Locate the cell with the specified text and output its [X, Y] center coordinate. 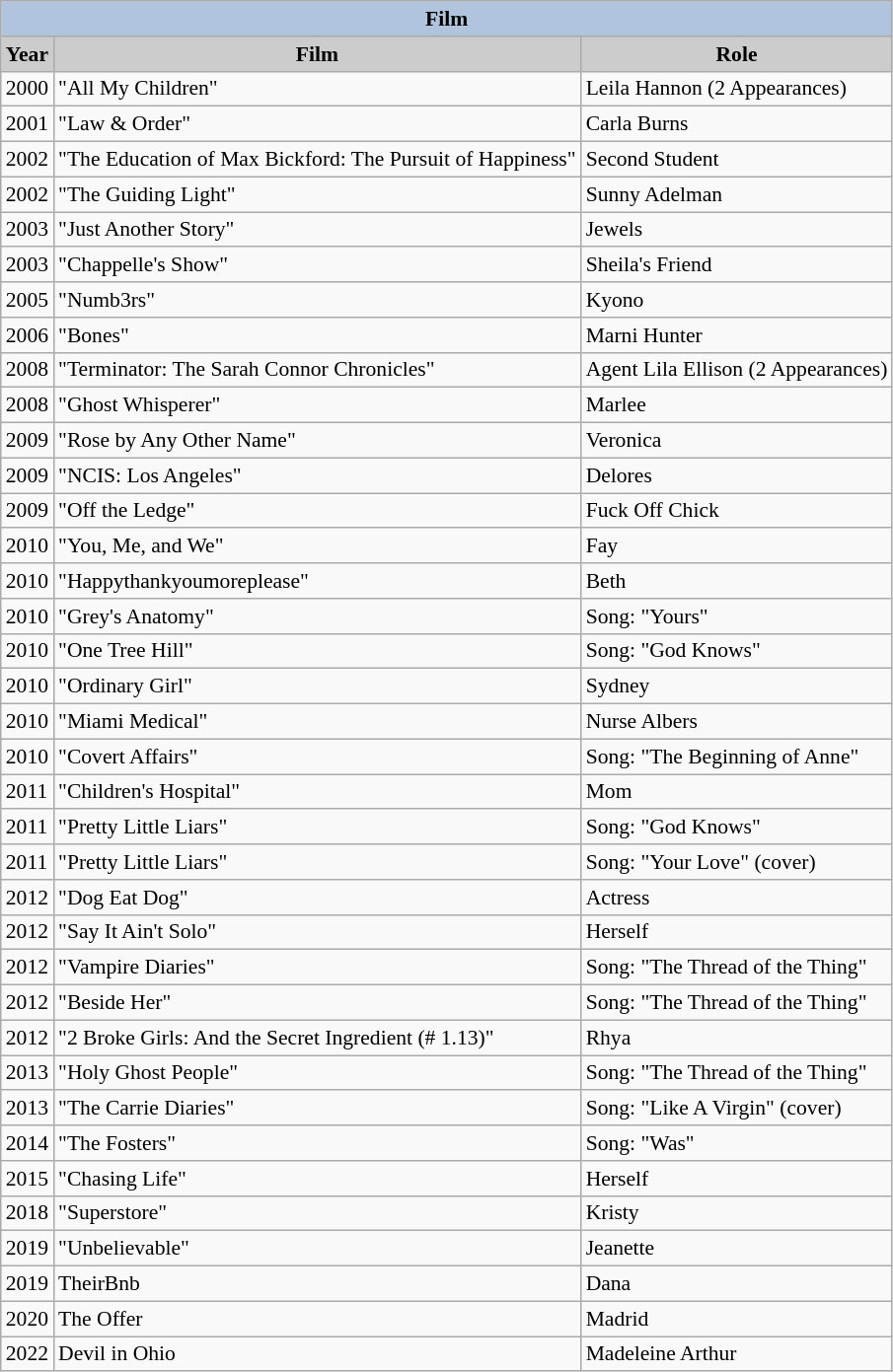
"Holy Ghost People" [318, 1073]
Agent Lila Ellison (2 Appearances) [737, 370]
Leila Hannon (2 Appearances) [737, 89]
Song: "Like A Virgin" (cover) [737, 1109]
Role [737, 54]
Rhya [737, 1038]
"Just Another Story" [318, 230]
"Dog Eat Dog" [318, 898]
Madrid [737, 1319]
"Covert Affairs" [318, 757]
2006 [28, 335]
"Beside Her" [318, 1003]
2020 [28, 1319]
Song: "Your Love" (cover) [737, 862]
The Offer [318, 1319]
"The Education of Max Bickford: The Pursuit of Happiness" [318, 160]
Actress [737, 898]
"Ordinary Girl" [318, 686]
"Law & Order" [318, 124]
Veronica [737, 441]
Sydney [737, 686]
2001 [28, 124]
"One Tree Hill" [318, 651]
"Superstore" [318, 1213]
Fay [737, 546]
"The Fosters" [318, 1143]
2014 [28, 1143]
Marni Hunter [737, 335]
"Unbelievable" [318, 1249]
"Happythankyoumoreplease" [318, 581]
"You, Me, and We" [318, 546]
Devil in Ohio [318, 1354]
TheirBnb [318, 1284]
"Bones" [318, 335]
"Vampire Diaries" [318, 968]
2005 [28, 300]
"Off the Ledge" [318, 511]
2000 [28, 89]
Song: "The Beginning of Anne" [737, 757]
Jewels [737, 230]
Kristy [737, 1213]
"NCIS: Los Angeles" [318, 475]
"The Guiding Light" [318, 194]
"Numb3rs" [318, 300]
"Chappelle's Show" [318, 265]
"Ghost Whisperer" [318, 405]
Dana [737, 1284]
2018 [28, 1213]
Sheila's Friend [737, 265]
"Children's Hospital" [318, 792]
"Grey's Anatomy" [318, 616]
"Rose by Any Other Name" [318, 441]
"Say It Ain't Solo" [318, 932]
Song: "Was" [737, 1143]
Song: "Yours" [737, 616]
Fuck Off Chick [737, 511]
Carla Burns [737, 124]
"Miami Medical" [318, 722]
Marlee [737, 405]
Beth [737, 581]
Delores [737, 475]
Sunny Adelman [737, 194]
Mom [737, 792]
Madeleine Arthur [737, 1354]
Year [28, 54]
Jeanette [737, 1249]
"2 Broke Girls: And the Secret Ingredient (# 1.13)" [318, 1038]
Second Student [737, 160]
2015 [28, 1179]
Kyono [737, 300]
2022 [28, 1354]
"All My Children" [318, 89]
Nurse Albers [737, 722]
"The Carrie Diaries" [318, 1109]
"Terminator: The Sarah Connor Chronicles" [318, 370]
"Chasing Life" [318, 1179]
